Return the [X, Y] coordinate for the center point of the cell that contains the specified text.  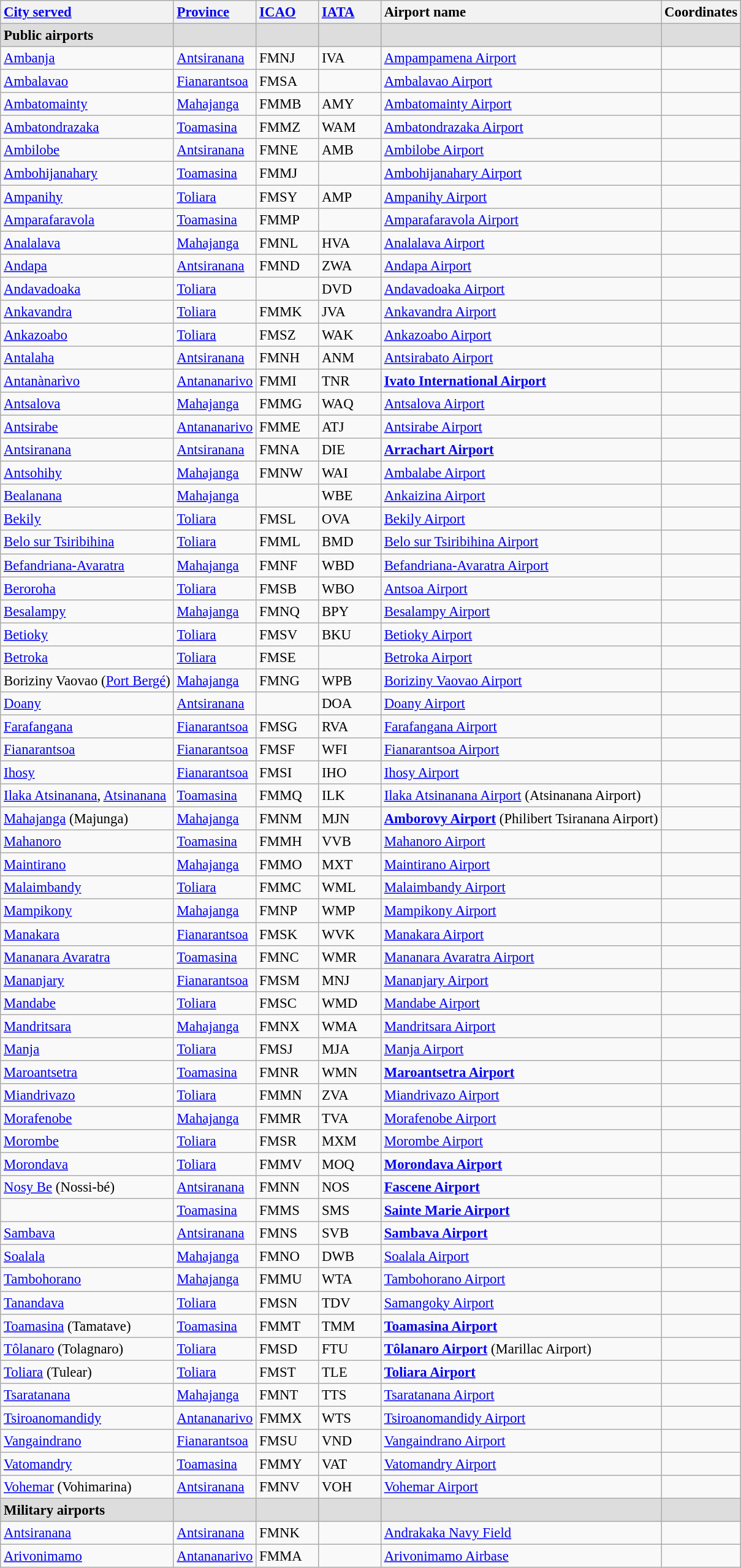
FMMX [287, 1418]
Mandabe Airport [521, 1003]
FMMN [287, 1095]
Coordinates [701, 12]
FMMO [287, 865]
RVA [350, 726]
Ambalavao Airport [521, 82]
Antsirabe [87, 427]
FMSE [287, 658]
MNJ [350, 980]
FMMQ [287, 796]
FMNP [287, 911]
Malaimbandy Airport [521, 888]
MXT [350, 865]
Ambatondrazaka [87, 127]
Belo sur Tsiribihina Airport [521, 542]
Boriziny Vaovao Airport [521, 680]
Farafangana [87, 726]
Vangaindrano [87, 1441]
FMSZ [287, 335]
FMNW [287, 473]
Farafangana Airport [521, 726]
Andavadoaka [87, 289]
JVA [350, 312]
BMD [350, 542]
Ambatomainty [87, 104]
VOH [350, 1487]
FMSN [287, 1303]
Befandriana-Avaratra Airport [521, 565]
City served [87, 12]
Morombe [87, 1141]
FMNF [287, 565]
Bekily Airport [521, 519]
BKU [350, 634]
Maintirano [87, 865]
WBO [350, 588]
FMNC [287, 957]
Morondava [87, 1165]
Soalala [87, 1257]
Ambohijanahary Airport [521, 173]
Bealanana [87, 496]
WML [350, 888]
FTU [350, 1349]
FMMV [287, 1165]
AMY [350, 104]
Toliara Airport [521, 1372]
AMP [350, 197]
Analalava [87, 243]
TTS [350, 1395]
FMSR [287, 1141]
Antsirabato Airport [521, 358]
Tambohorano Airport [521, 1280]
Betroka [87, 658]
OVA [350, 519]
FMSJ [287, 1049]
FMNT [287, 1395]
Vohemar Airport [521, 1487]
WBD [350, 565]
Tanandava [87, 1303]
FMSY [287, 197]
TLE [350, 1372]
Analalava Airport [521, 243]
FMSM [287, 980]
Betioky [87, 634]
Nosy Be (Nossi-bé) [87, 1187]
Amborovy Airport (Philibert Tsiranana Airport) [521, 819]
Antalaha [87, 358]
Vohemar (Vohimarina) [87, 1487]
Maintirano Airport [521, 865]
Ihosy Airport [521, 773]
NOS [350, 1187]
IVA [350, 58]
Vangaindrano Airport [521, 1441]
Tsaratanana [87, 1395]
Andapa Airport [521, 265]
FMSV [287, 634]
Toamasina Airport [521, 1326]
FMML [287, 542]
Sambava Airport [521, 1233]
ILK [350, 796]
WPB [350, 680]
Ambilobe Airport [521, 150]
FMNK [287, 1533]
Malaimbandy [87, 888]
FMSL [287, 519]
WMR [350, 957]
Beroroha [87, 588]
Arivonimamo [87, 1556]
Ambatomainty Airport [521, 104]
Mandritsara Airport [521, 1026]
Tsaratanana Airport [521, 1395]
WMA [350, 1026]
Antsalova [87, 404]
Maroantsetra Airport [521, 1072]
FMMC [287, 888]
WMN [350, 1072]
Ankazoabo [87, 335]
Mahanoro Airport [521, 842]
Manakara [87, 934]
Fianarantsoa Airport [521, 750]
FMSD [287, 1349]
Manja Airport [521, 1049]
FMMA [287, 1556]
Andrakaka Navy Field [521, 1533]
Boriziny Vaovao (Port Bergé) [87, 680]
WFI [350, 750]
VAT [350, 1464]
Befandriana-Avaratra [87, 565]
Toliara (Tulear) [87, 1372]
DVD [350, 289]
FMMH [287, 842]
FMMR [287, 1118]
Morafenobe Airport [521, 1118]
Tambohorano [87, 1280]
Morombe Airport [521, 1141]
TDV [350, 1303]
AMB [350, 150]
Province [215, 12]
FMNH [287, 358]
Morondava Airport [521, 1165]
Mandritsara [87, 1026]
Ankazoabo Airport [521, 335]
TVA [350, 1118]
Public airports [87, 36]
Betioky Airport [521, 634]
DWB [350, 1257]
DIE [350, 450]
Tôlanaro Airport (Marillac Airport) [521, 1349]
FMNL [287, 243]
Mahajanga (Majunga) [87, 819]
FMSU [287, 1441]
WTA [350, 1280]
FMSG [287, 726]
Besalampy Airport [521, 611]
Soalala Airport [521, 1257]
FMMP [287, 219]
Sainte Marie Airport [521, 1211]
FMNG [287, 680]
FMMY [287, 1464]
FMMZ [287, 127]
MOQ [350, 1165]
Doany [87, 704]
WMP [350, 911]
Bekily [87, 519]
FMSK [287, 934]
Manja [87, 1049]
Ambilobe [87, 150]
Ampanihy [87, 197]
Andapa [87, 265]
IATA [350, 12]
WAQ [350, 404]
FMNQ [287, 611]
FMMU [287, 1280]
Mananjary [87, 980]
Mampikony [87, 911]
VND [350, 1441]
Antsohihy [87, 473]
Andavadoaka Airport [521, 289]
FMNX [287, 1026]
FMMK [287, 312]
SMS [350, 1211]
Amparafaravola Airport [521, 219]
FMMS [287, 1211]
WAK [350, 335]
Ambalabe Airport [521, 473]
FMNS [287, 1233]
Doany Airport [521, 704]
ZVA [350, 1095]
Amparafaravola [87, 219]
FMNM [287, 819]
FMSB [287, 588]
FMND [287, 265]
FMNA [287, 450]
Ambalavao [87, 82]
Military airports [87, 1510]
Tsiroanomandidy [87, 1418]
WAM [350, 127]
Mananara Avaratra [87, 957]
ICAO [287, 12]
Fascene Airport [521, 1187]
BPY [350, 611]
Maroantsetra [87, 1072]
Mahanoro [87, 842]
TMM [350, 1326]
WBE [350, 496]
FMMB [287, 104]
VVB [350, 842]
Belo sur Tsiribihina [87, 542]
DOA [350, 704]
Tsiroanomandidy Airport [521, 1418]
Arrachart Airport [521, 450]
ZWA [350, 265]
Ihosy [87, 773]
Besalampy [87, 611]
Mampikony Airport [521, 911]
Ivato International Airport [521, 381]
FMST [287, 1372]
ANM [350, 358]
MJA [350, 1049]
FMMI [287, 381]
MJN [350, 819]
Mananjary Airport [521, 980]
FMSA [287, 82]
WAI [350, 473]
Ambohijanahary [87, 173]
FMMG [287, 404]
Miandrivazo Airport [521, 1095]
IHO [350, 773]
Antsoa Airport [521, 588]
Mananara Avaratra Airport [521, 957]
WTS [350, 1418]
FMNO [287, 1257]
FMNN [287, 1187]
FMNR [287, 1072]
Vatomandry [87, 1464]
Sambava [87, 1233]
FMNE [287, 150]
Toamasina (Tamatave) [87, 1326]
MXM [350, 1141]
FMSF [287, 750]
HVA [350, 243]
Samangoky Airport [521, 1303]
Ampanihy Airport [521, 197]
FMMT [287, 1326]
ATJ [350, 427]
Vatomandry Airport [521, 1464]
Ankavandra Airport [521, 312]
Miandrivazo [87, 1095]
WMD [350, 1003]
Antsalova Airport [521, 404]
Arivonimamo Airbase [521, 1556]
Ambatondrazaka Airport [521, 127]
FMNJ [287, 58]
Ankavandra [87, 312]
Mandabe [87, 1003]
Ampampamena Airport [521, 58]
Airport name [521, 12]
Manakara Airport [521, 934]
Ilaka Atsinanana, Atsinanana [87, 796]
FMSI [287, 773]
FMSC [287, 1003]
Ankaizina Airport [521, 496]
Antsirabe Airport [521, 427]
FMMJ [287, 173]
FMNV [287, 1487]
Ilaka Atsinanana Airport (Atsinanana Airport) [521, 796]
FMME [287, 427]
TNR [350, 381]
Morafenobe [87, 1118]
Antanànarìvo [87, 381]
Tôlanaro (Tolagnaro) [87, 1349]
Betroka Airport [521, 658]
SVB [350, 1233]
Ambanja [87, 58]
WVK [350, 934]
